Find where the given text appears and provide that cell's center as (X, Y) coordinate. 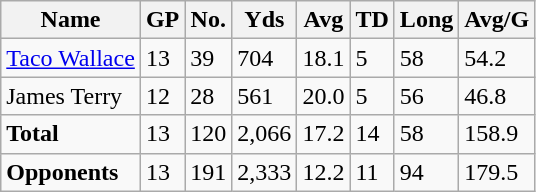
191 (208, 172)
179.5 (497, 172)
704 (264, 58)
12 (162, 96)
18.1 (324, 58)
No. (208, 20)
2,066 (264, 134)
14 (372, 134)
Taco Wallace (71, 58)
17.2 (324, 134)
Opponents (71, 172)
20.0 (324, 96)
2,333 (264, 172)
46.8 (497, 96)
Avg/G (497, 20)
12.2 (324, 172)
158.9 (497, 134)
11 (372, 172)
94 (426, 172)
James Terry (71, 96)
Avg (324, 20)
28 (208, 96)
54.2 (497, 58)
Long (426, 20)
561 (264, 96)
120 (208, 134)
56 (426, 96)
39 (208, 58)
Yds (264, 20)
TD (372, 20)
GP (162, 20)
Total (71, 134)
Name (71, 20)
